Capture the cell that displays the provided text and extract its [x, y] central coordinate. 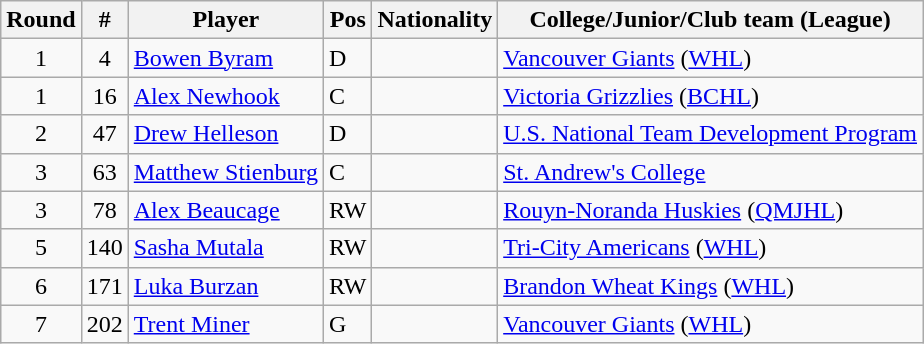
7 [41, 324]
St. Andrew's College [710, 172]
4 [104, 58]
# [104, 20]
Victoria Grizzlies (BCHL) [710, 96]
202 [104, 324]
Pos [348, 20]
Matthew Stienburg [226, 172]
Brandon Wheat Kings (WHL) [710, 286]
Alex Newhook [226, 96]
5 [41, 248]
Sasha Mutala [226, 248]
6 [41, 286]
78 [104, 210]
Round [41, 20]
Drew Helleson [226, 134]
Alex Beaucage [226, 210]
Bowen Byram [226, 58]
Tri-City Americans (WHL) [710, 248]
Player [226, 20]
140 [104, 248]
2 [41, 134]
171 [104, 286]
U.S. National Team Development Program [710, 134]
G [348, 324]
16 [104, 96]
Luka Burzan [226, 286]
College/Junior/Club team (League) [710, 20]
Rouyn-Noranda Huskies (QMJHL) [710, 210]
47 [104, 134]
Trent Miner [226, 324]
63 [104, 172]
Nationality [435, 20]
